Identify which cell holds the provided text, then report its [X, Y] central coordinate. 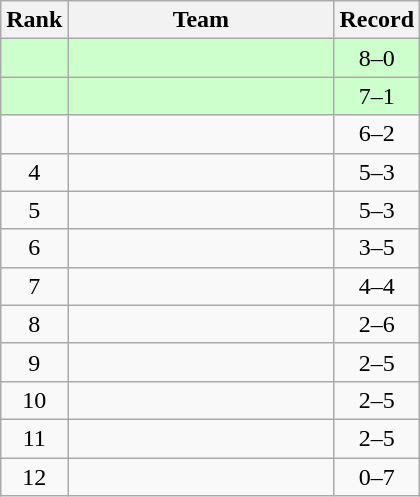
9 [34, 362]
11 [34, 438]
8 [34, 324]
3–5 [377, 248]
5 [34, 210]
4–4 [377, 286]
12 [34, 477]
Team [201, 20]
Rank [34, 20]
7 [34, 286]
8–0 [377, 58]
7–1 [377, 96]
0–7 [377, 477]
10 [34, 400]
2–6 [377, 324]
6 [34, 248]
Record [377, 20]
6–2 [377, 134]
4 [34, 172]
